Find where the given text appears and provide that cell's center as [X, Y] coordinate. 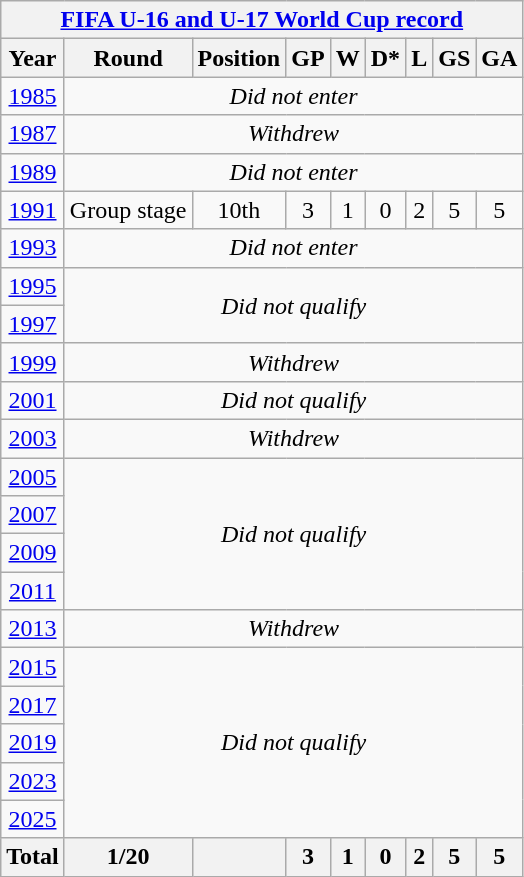
L [420, 58]
2011 [33, 591]
Position [239, 58]
GP [308, 58]
1995 [33, 286]
1997 [33, 324]
W [348, 58]
Group stage [128, 210]
D* [385, 58]
2005 [33, 477]
Total [33, 857]
2015 [33, 667]
2017 [33, 705]
2025 [33, 819]
2007 [33, 515]
1/20 [128, 857]
1985 [33, 96]
2003 [33, 438]
2019 [33, 743]
1987 [33, 134]
GS [454, 58]
10th [239, 210]
FIFA U-16 and U-17 World Cup record [262, 20]
2001 [33, 400]
2023 [33, 781]
2009 [33, 553]
1991 [33, 210]
GA [500, 58]
1989 [33, 172]
Round [128, 58]
2013 [33, 629]
1999 [33, 362]
Year [33, 58]
1993 [33, 248]
